Find where the given text appears and provide that cell's center as (x, y) coordinate. 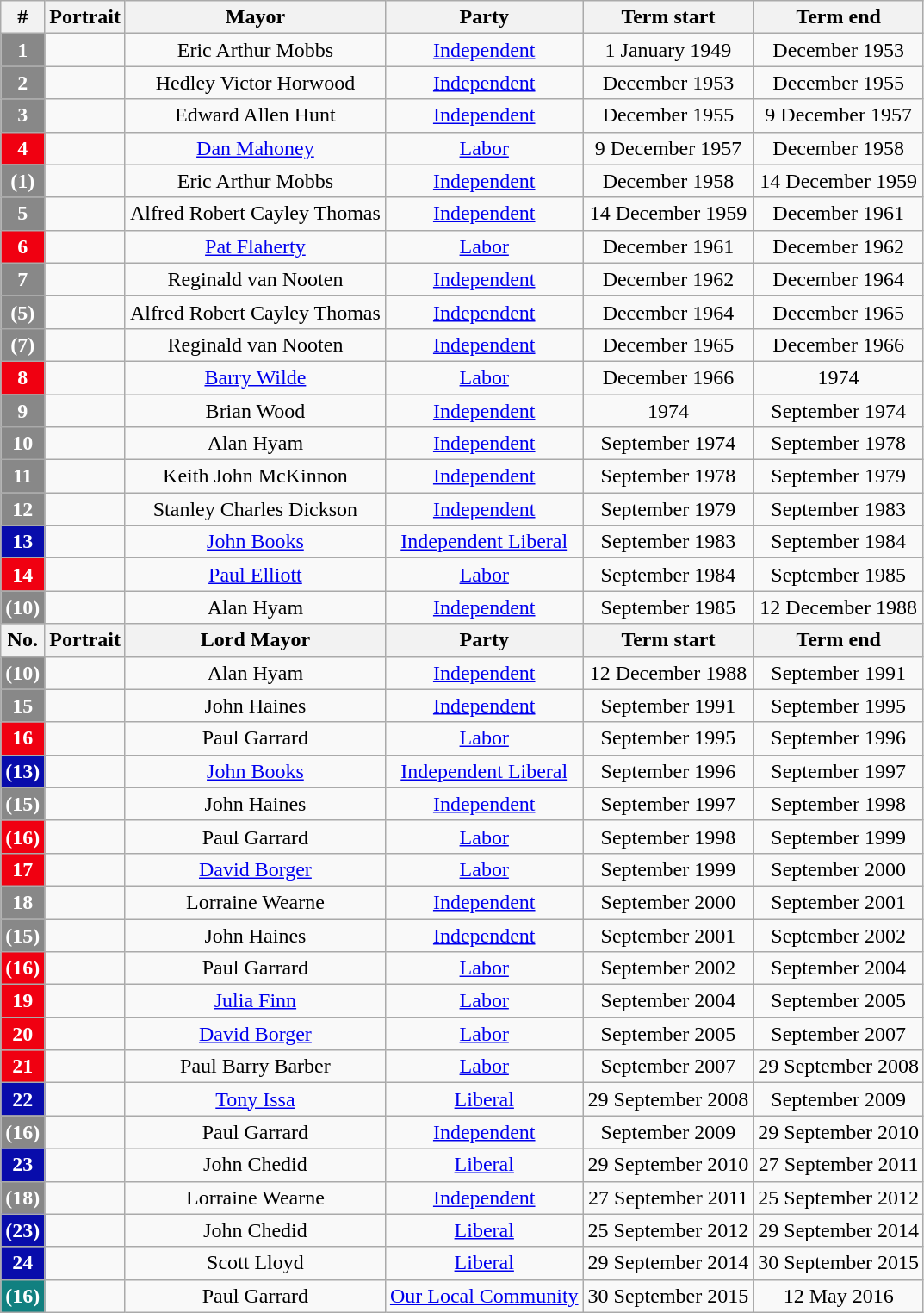
23 (22, 1165)
(7) (22, 345)
Our Local Community (484, 1296)
2 (22, 83)
18 (22, 902)
Lord Mayor (255, 640)
(5) (22, 312)
12 May 2016 (839, 1296)
7 (22, 279)
16 (22, 738)
22 (22, 1099)
(18) (22, 1198)
(1) (22, 181)
1 (22, 50)
Mayor (255, 17)
(13) (22, 771)
24 (22, 1263)
Barry Wilde (255, 377)
3 (22, 115)
19 (22, 1001)
# (22, 17)
20 (22, 1034)
Scott Lloyd (255, 1263)
21 (22, 1067)
13 (22, 542)
11 (22, 476)
4 (22, 148)
Keith John McKinnon (255, 476)
12 (22, 509)
9 (22, 411)
Stanley Charles Dickson (255, 509)
Paul Elliott (255, 575)
1 January 1949 (668, 50)
Julia Finn (255, 1001)
(23) (22, 1230)
Hedley Victor Horwood (255, 83)
Dan Mahoney (255, 148)
10 (22, 444)
Edward Allen Hunt (255, 115)
No. (22, 640)
Brian Wood (255, 411)
Tony Issa (255, 1099)
Paul Barry Barber (255, 1067)
8 (22, 377)
14 (22, 575)
5 (22, 214)
15 (22, 706)
6 (22, 246)
17 (22, 869)
Pat Flaherty (255, 246)
